Extract the (X, Y) coordinate from the center of the cell holding the provided text.  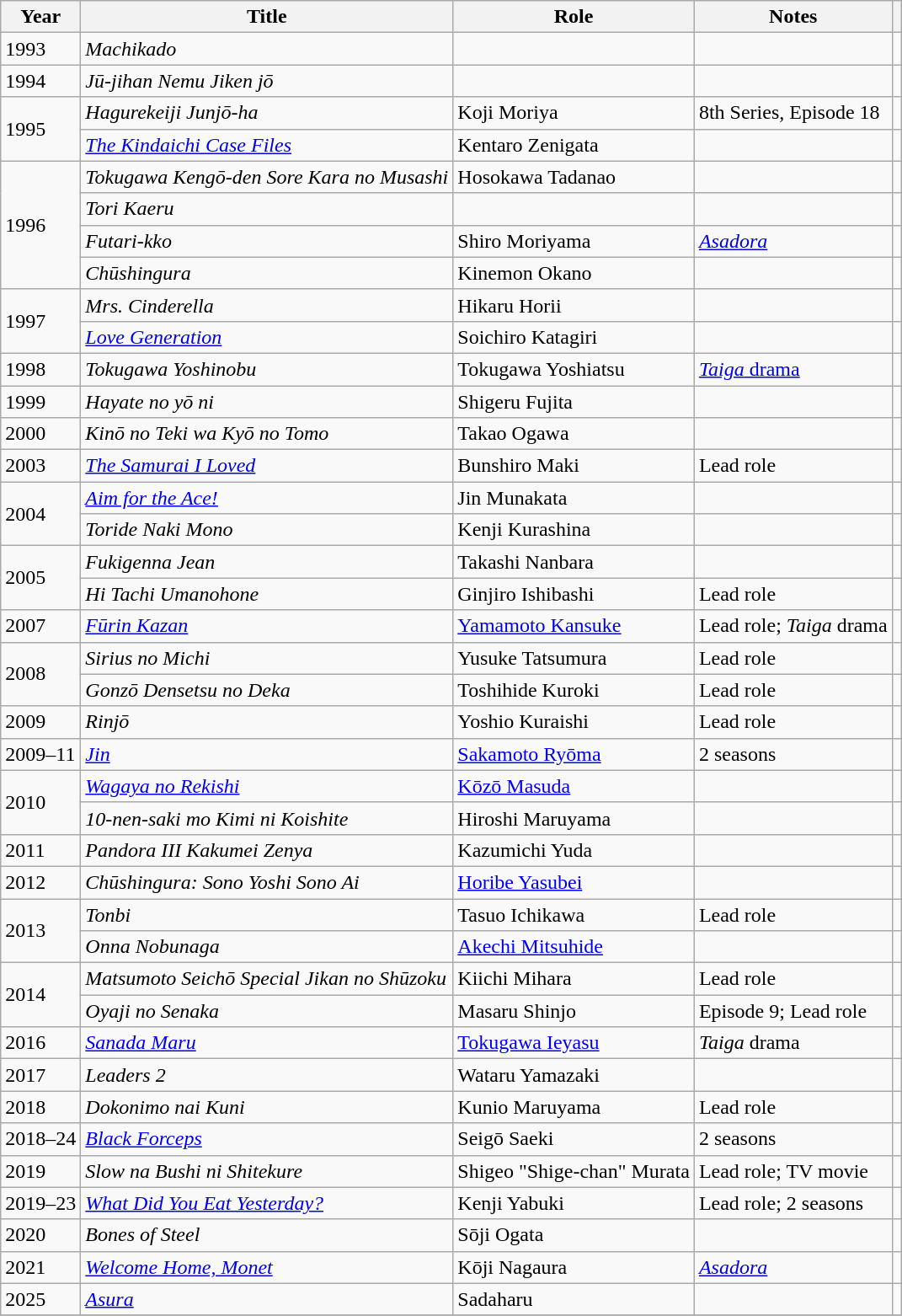
The Kindaichi Case Files (267, 145)
Jin (267, 754)
Takashi Nanbara (574, 562)
2003 (40, 466)
Hiroshi Maruyama (574, 818)
Kentaro Zenigata (574, 145)
Fukigenna Jean (267, 562)
Lead role; Taiga drama (793, 626)
2010 (40, 802)
Matsumoto Seichō Special Jikan no Shūzoku (267, 979)
Chūshingura: Sono Yoshi Sono Ai (267, 882)
Yoshio Kuraishi (574, 722)
Leaders 2 (267, 1075)
Dokonimo nai Kuni (267, 1107)
Akechi Mitsuhide (574, 947)
2012 (40, 882)
Toshihide Kuroki (574, 690)
Shigeru Fujita (574, 402)
Sakamoto Ryōma (574, 754)
2000 (40, 434)
Mrs. Cinderella (267, 305)
2011 (40, 850)
Pandora III Kakumei Zenya (267, 850)
Hagurekeiji Junjō-ha (267, 113)
Slow na Bushi ni Shitekure (267, 1171)
Lead role; TV movie (793, 1171)
Jin Munakata (574, 498)
Tori Kaeru (267, 209)
Aim for the Ace! (267, 498)
Kinō no Teki wa Kyō no Tomo (267, 434)
Yusuke Tatsumura (574, 658)
2013 (40, 930)
1995 (40, 129)
2014 (40, 995)
Wataru Yamazaki (574, 1075)
2020 (40, 1235)
2019 (40, 1171)
Hikaru Horii (574, 305)
Yamamoto Kansuke (574, 626)
The Samurai I Loved (267, 466)
Masaru Shinjo (574, 1011)
Tonbi (267, 914)
Sōji Ogata (574, 1235)
Love Generation (267, 337)
Ginjiro Ishibashi (574, 594)
Bones of Steel (267, 1235)
1993 (40, 49)
1994 (40, 81)
2021 (40, 1267)
2025 (40, 1299)
Bunshiro Maki (574, 466)
Machikado (267, 49)
Kōzō Masuda (574, 786)
2009–11 (40, 754)
Hayate no yō ni (267, 402)
Black Forceps (267, 1139)
Welcome Home, Monet (267, 1267)
Tokugawa Yoshiatsu (574, 369)
2008 (40, 674)
Kinemon Okano (574, 273)
Asura (267, 1299)
2017 (40, 1075)
2016 (40, 1043)
2018–24 (40, 1139)
Tokugawa Yoshinobu (267, 369)
Kunio Maruyama (574, 1107)
Tokugawa Kengō-den Sore Kara no Musashi (267, 177)
Hi Tachi Umanohone (267, 594)
Sanada Maru (267, 1043)
2009 (40, 722)
Title (267, 17)
Horibe Yasubei (574, 882)
Sadaharu (574, 1299)
Role (574, 17)
Kōji Nagaura (574, 1267)
Oyaji no Senaka (267, 1011)
Tasuo Ichikawa (574, 914)
Shiro Moriyama (574, 241)
Tokugawa Ieyasu (574, 1043)
Takao Ogawa (574, 434)
Year (40, 17)
1996 (40, 225)
2018 (40, 1107)
Kazumichi Yuda (574, 850)
1998 (40, 369)
Jū-jihan Nemu Jiken jō (267, 81)
2005 (40, 578)
Lead role; 2 seasons (793, 1203)
10-nen-saki mo Kimi ni Koishite (267, 818)
2004 (40, 514)
Fūrin Kazan (267, 626)
Wagaya no Rekishi (267, 786)
Onna Nobunaga (267, 947)
Seigō Saeki (574, 1139)
Notes (793, 17)
Chūshingura (267, 273)
What Did You Eat Yesterday? (267, 1203)
Episode 9; Lead role (793, 1011)
Gonzō Densetsu no Deka (267, 690)
Rinjō (267, 722)
2007 (40, 626)
1997 (40, 321)
Futari-kko (267, 241)
Soichiro Katagiri (574, 337)
Kenji Yabuki (574, 1203)
Kiichi Mihara (574, 979)
Koji Moriya (574, 113)
2019–23 (40, 1203)
Shigeo "Shige-chan" Murata (574, 1171)
Sirius no Michi (267, 658)
Hosokawa Tadanao (574, 177)
Kenji Kurashina (574, 530)
8th Series, Episode 18 (793, 113)
1999 (40, 402)
Toride Naki Mono (267, 530)
